From the cell containing the given text, extract its center point as (X, Y) coordinate. 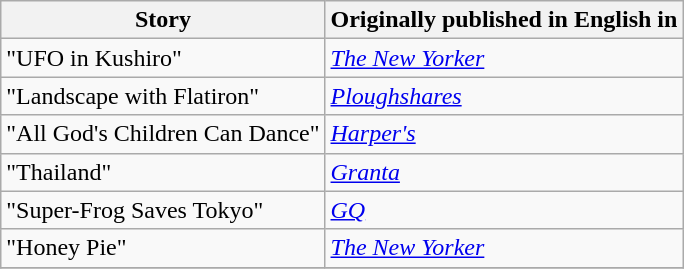
"All God's Children Can Dance" (163, 134)
GQ (504, 210)
Originally published in English in (504, 20)
"Honey Pie" (163, 248)
Harper's (504, 134)
Granta (504, 172)
Story (163, 20)
"UFO in Kushiro" (163, 58)
"Landscape with Flatiron" (163, 96)
"Thailand" (163, 172)
Ploughshares (504, 96)
"Super-Frog Saves Tokyo" (163, 210)
